Pinpoint the cell where the given text exists, returning its (x, y) midpoint coordinate. 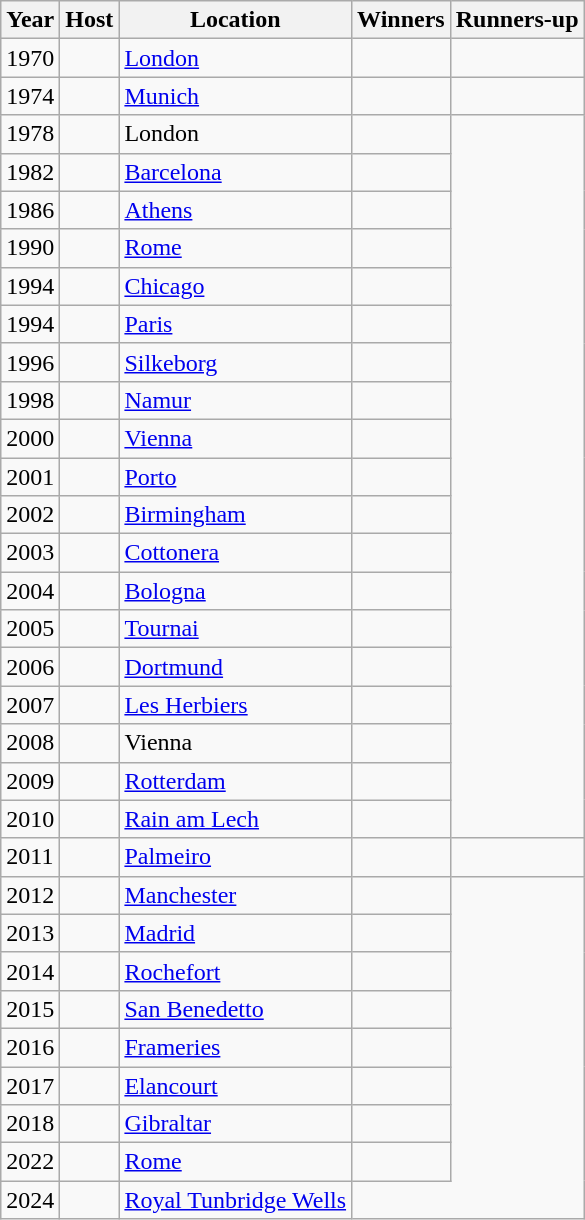
1986 (30, 210)
Les Herbiers (236, 705)
2009 (30, 781)
2000 (30, 438)
Bologna (236, 591)
1998 (30, 400)
2015 (30, 1009)
Winners (402, 20)
1982 (30, 172)
Paris (236, 324)
1978 (30, 134)
Barcelona (236, 172)
San Benedetto (236, 1009)
Madrid (236, 933)
2007 (30, 705)
Porto (236, 477)
2010 (30, 819)
2024 (30, 1200)
Host (90, 20)
Birmingham (236, 515)
1996 (30, 362)
Tournai (236, 629)
Runners-up (517, 20)
Dortmund (236, 667)
Silkeborg (236, 362)
2016 (30, 1047)
Rain am Lech (236, 819)
Manchester (236, 895)
1970 (30, 58)
2005 (30, 629)
Rochefort (236, 971)
2018 (30, 1124)
2012 (30, 895)
2014 (30, 971)
Cottonera (236, 553)
Royal Tunbridge Wells (236, 1200)
2002 (30, 515)
2022 (30, 1162)
Munich (236, 96)
Elancourt (236, 1085)
Athens (236, 210)
Frameries (236, 1047)
2008 (30, 743)
Chicago (236, 286)
Rotterdam (236, 781)
2004 (30, 591)
1990 (30, 248)
2017 (30, 1085)
1974 (30, 96)
Namur (236, 400)
2006 (30, 667)
2003 (30, 553)
Year (30, 20)
Palmeiro (236, 857)
2011 (30, 857)
2013 (30, 933)
Location (236, 20)
2001 (30, 477)
Gibraltar (236, 1124)
